Pinpoint the cell where the given text exists, returning its [x, y] midpoint coordinate. 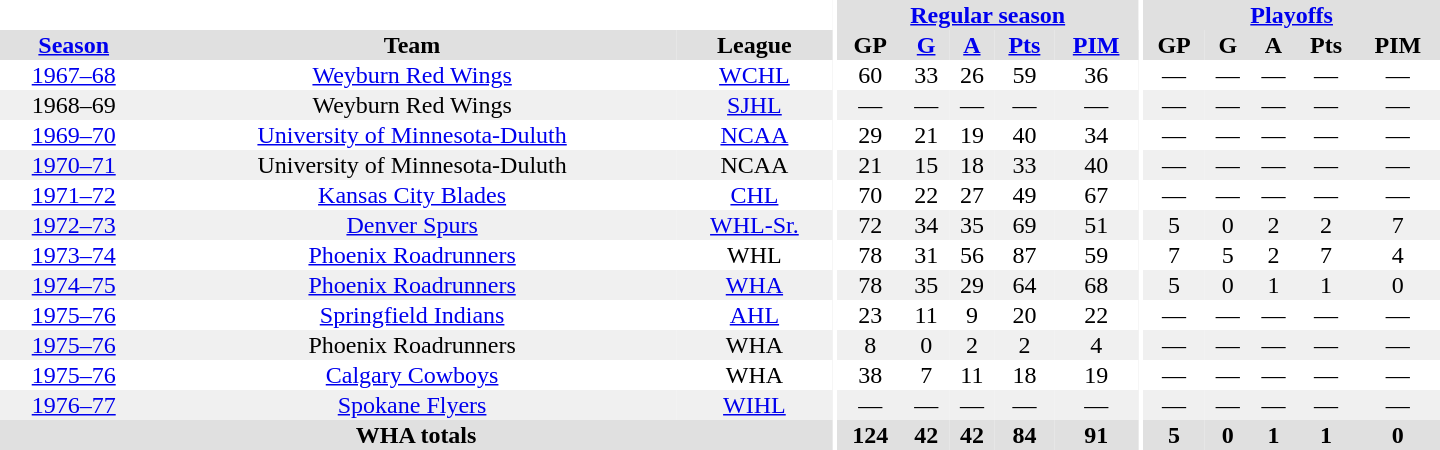
1967–68 [74, 75]
1973–74 [74, 255]
8 [870, 345]
Kansas City Blades [412, 195]
Calgary Cowboys [412, 375]
26 [972, 75]
WIHL [754, 405]
69 [1024, 225]
Denver Spurs [412, 225]
1972–73 [74, 225]
87 [1024, 255]
27 [972, 195]
36 [1096, 75]
1971–72 [74, 195]
70 [870, 195]
15 [926, 165]
51 [1096, 225]
1976–77 [74, 405]
1968–69 [74, 105]
72 [870, 225]
38 [870, 375]
1969–70 [74, 135]
91 [1096, 435]
Springfield Indians [412, 315]
49 [1024, 195]
CHL [754, 195]
9 [972, 315]
WHL [754, 255]
Regular season [988, 15]
64 [1024, 285]
WCHL [754, 75]
84 [1024, 435]
31 [926, 255]
20 [1024, 315]
League [754, 45]
AHL [754, 315]
WHA totals [416, 435]
23 [870, 315]
1974–75 [74, 285]
Season [74, 45]
Playoffs [1292, 15]
124 [870, 435]
67 [1096, 195]
60 [870, 75]
WHL-Sr. [754, 225]
56 [972, 255]
1970–71 [74, 165]
Team [412, 45]
SJHL [754, 105]
68 [1096, 285]
Spokane Flyers [412, 405]
